Output the [x, y] coordinate of the center of the cell containing the given text.  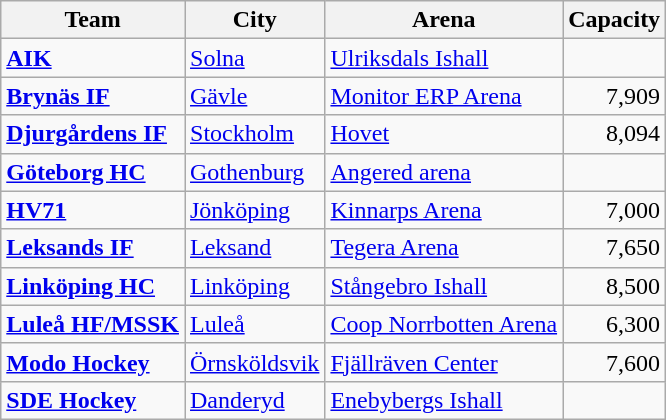
AIK [93, 58]
Linköping HC [93, 286]
7,000 [614, 210]
Fjällräven Center [444, 362]
Gävle [254, 96]
Solna [254, 58]
Angered arena [444, 172]
8,500 [614, 286]
Linköping [254, 286]
Stockholm [254, 134]
HV71 [93, 210]
Örnsköldsvik [254, 362]
7,650 [614, 248]
Ulriksdals Ishall [444, 58]
Enebybergs Ishall [444, 400]
Monitor ERP Arena [444, 96]
Kinnarps Arena [444, 210]
8,094 [614, 134]
Jönköping [254, 210]
Gothenburg [254, 172]
Modo Hockey [93, 362]
Team [93, 20]
SDE Hockey [93, 400]
Leksands IF [93, 248]
Brynäs IF [93, 96]
7,909 [614, 96]
Capacity [614, 20]
Arena [444, 20]
Leksand [254, 248]
Djurgårdens IF [93, 134]
6,300 [614, 324]
Göteborg HC [93, 172]
Luleå [254, 324]
7,600 [614, 362]
Danderyd [254, 400]
City [254, 20]
Hovet [444, 134]
Stångebro Ishall [444, 286]
Tegera Arena [444, 248]
Coop Norrbotten Arena [444, 324]
Luleå HF/MSSK [93, 324]
